From the cell containing the given text, extract its center point as [x, y] coordinate. 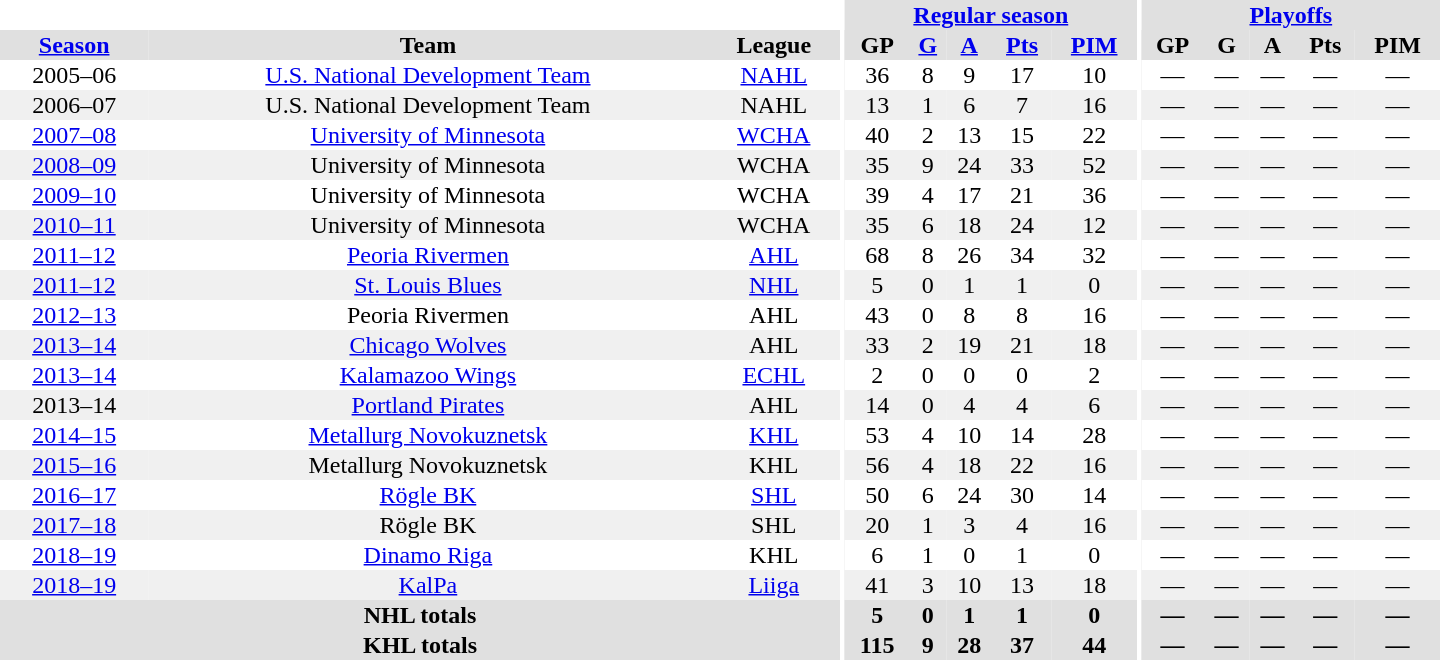
34 [1022, 255]
43 [877, 315]
26 [969, 255]
Kalamazoo Wings [428, 375]
Regular season [990, 15]
40 [877, 135]
St. Louis Blues [428, 285]
Dinamo Riga [428, 555]
37 [1022, 645]
115 [877, 645]
Liiga [774, 585]
2016–17 [74, 495]
12 [1094, 225]
KalPa [428, 585]
44 [1094, 645]
ECHL [774, 375]
2007–08 [74, 135]
32 [1094, 255]
KHL totals [420, 645]
56 [877, 465]
League [774, 45]
50 [877, 495]
41 [877, 585]
NHL totals [420, 615]
2006–07 [74, 105]
2009–10 [74, 195]
Season [74, 45]
2008–09 [74, 165]
Team [428, 45]
30 [1022, 495]
2017–18 [74, 525]
53 [877, 435]
2014–15 [74, 435]
Portland Pirates [428, 405]
2015–16 [74, 465]
7 [1022, 105]
39 [877, 195]
20 [877, 525]
52 [1094, 165]
19 [969, 345]
2012–13 [74, 315]
2005–06 [74, 75]
15 [1022, 135]
Chicago Wolves [428, 345]
2010–11 [74, 225]
Playoffs [1291, 15]
NHL [774, 285]
68 [877, 255]
